Locate the cell with the specified text and output its (X, Y) center coordinate. 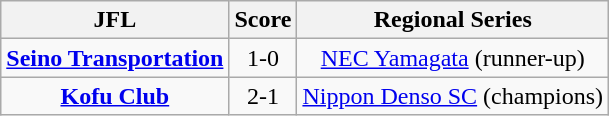
JFL (115, 20)
Score (263, 20)
1-0 (263, 58)
2-1 (263, 96)
NEC Yamagata (runner-up) (453, 58)
Seino Transportation (115, 58)
Nippon Denso SC (champions) (453, 96)
Regional Series (453, 20)
Kofu Club (115, 96)
